Detect which cell encompasses the target text, then output its [X, Y] center coordinate. 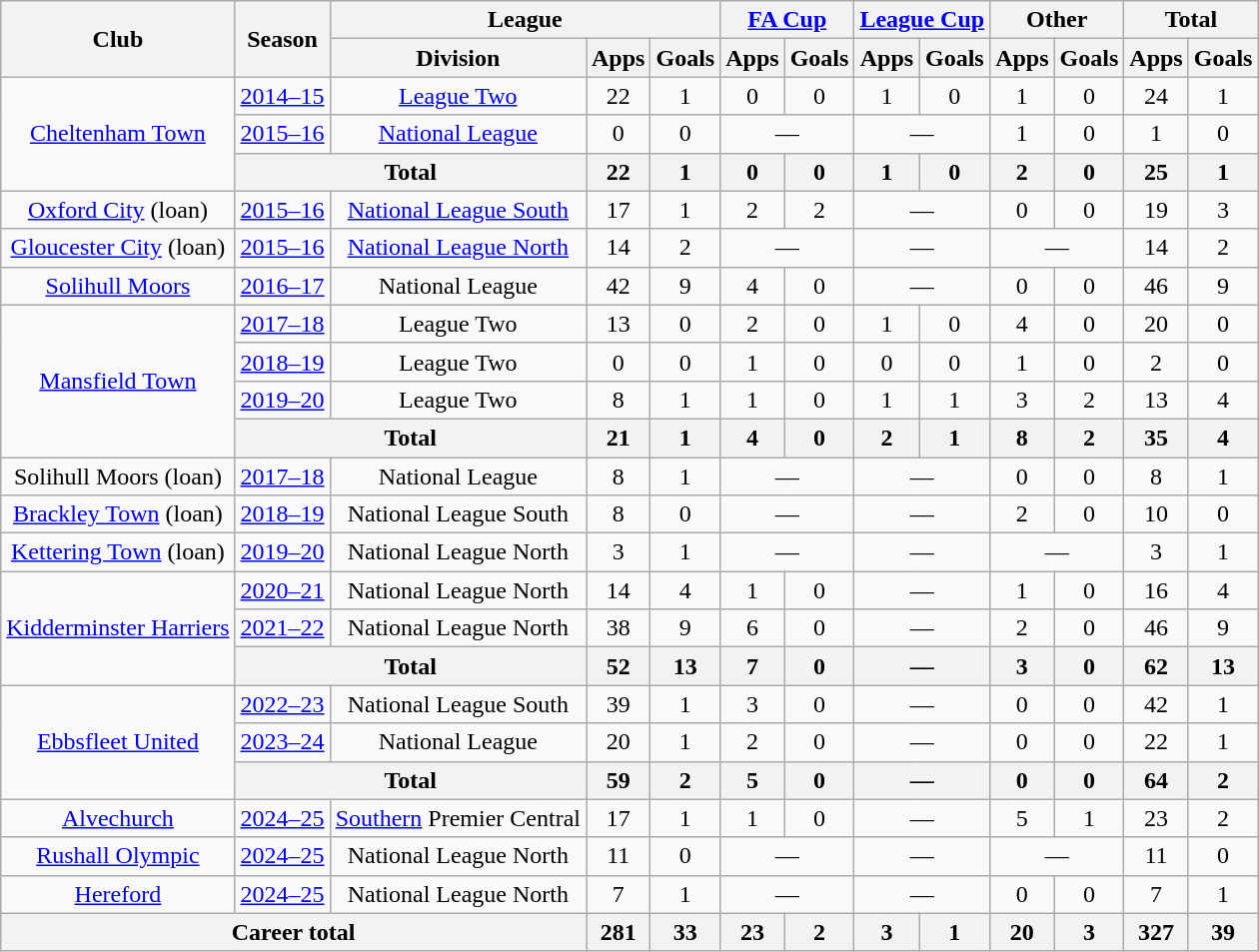
Club [118, 39]
Hereford [118, 894]
Southern Premier Central [458, 818]
Kettering Town (loan) [118, 552]
Rushall Olympic [118, 856]
6 [752, 628]
25 [1156, 172]
League [526, 20]
FA Cup [787, 20]
Gloucester City (loan) [118, 248]
38 [618, 628]
2016–17 [282, 286]
2023–24 [282, 742]
Mansfield Town [118, 381]
Ebbsfleet United [118, 742]
2022–23 [282, 704]
2020–21 [282, 590]
21 [618, 438]
281 [618, 932]
2021–22 [282, 628]
Career total [294, 932]
Oxford City (loan) [118, 210]
10 [1156, 514]
33 [685, 932]
64 [1156, 780]
Other [1057, 20]
52 [618, 666]
Solihull Moors [118, 286]
League Cup [922, 20]
Division [458, 58]
35 [1156, 438]
16 [1156, 590]
Cheltenham Town [118, 134]
59 [618, 780]
62 [1156, 666]
Season [282, 39]
Brackley Town (loan) [118, 514]
Alvechurch [118, 818]
24 [1156, 96]
Kidderminster Harriers [118, 628]
327 [1156, 932]
19 [1156, 210]
2014–15 [282, 96]
Solihull Moors (loan) [118, 476]
